Find where the given text appears and provide that cell's center as [X, Y] coordinate. 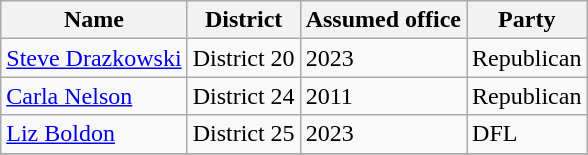
District 24 [244, 96]
DFL [527, 134]
Assumed office [383, 20]
Name [94, 20]
Carla Nelson [94, 96]
District [244, 20]
Steve Drazkowski [94, 58]
District 20 [244, 58]
2011 [383, 96]
District 25 [244, 134]
Party [527, 20]
Liz Boldon [94, 134]
